Provide the [x, y] coordinate of the cell's center where the given text is located.  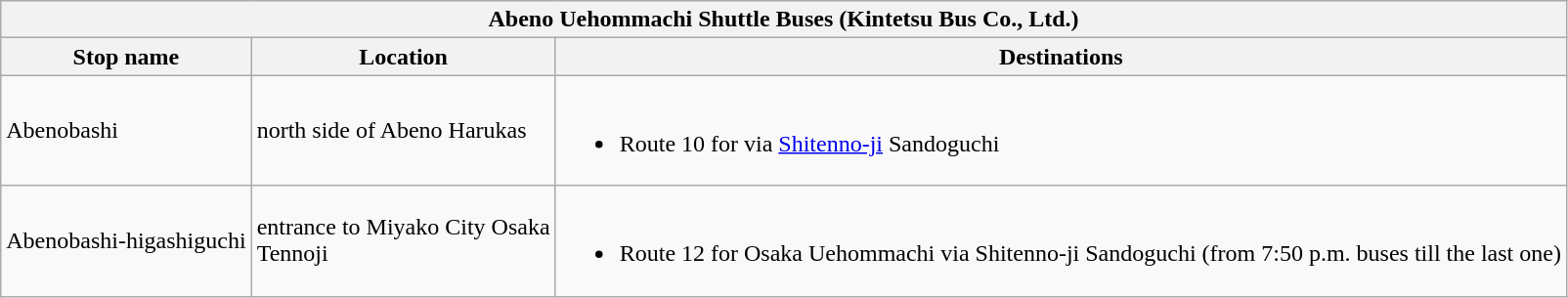
Route 12 for Osaka Uehommachi via Shitenno-ji Sandoguchi (from 7:50 p.m. buses till the last one) [1061, 240]
entrance to Miyako City Osaka Tennoji [403, 240]
Abenobashi-higashiguchi [126, 240]
Location [403, 57]
Abenobashi [126, 131]
Destinations [1061, 57]
Abeno Uehommachi Shuttle Buses (Kintetsu Bus Co., Ltd.) [784, 20]
Route 10 for via Shitenno-ji Sandoguchi [1061, 131]
Stop name [126, 57]
north side of Abeno Harukas [403, 131]
